Return [X, Y] of the center of cell containing provided text 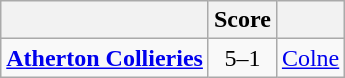
Atherton Collieries [105, 58]
Score [242, 20]
Colne [310, 58]
5–1 [242, 58]
